For the text-containing cell, return its midpoint in (X, Y) coordinate format. 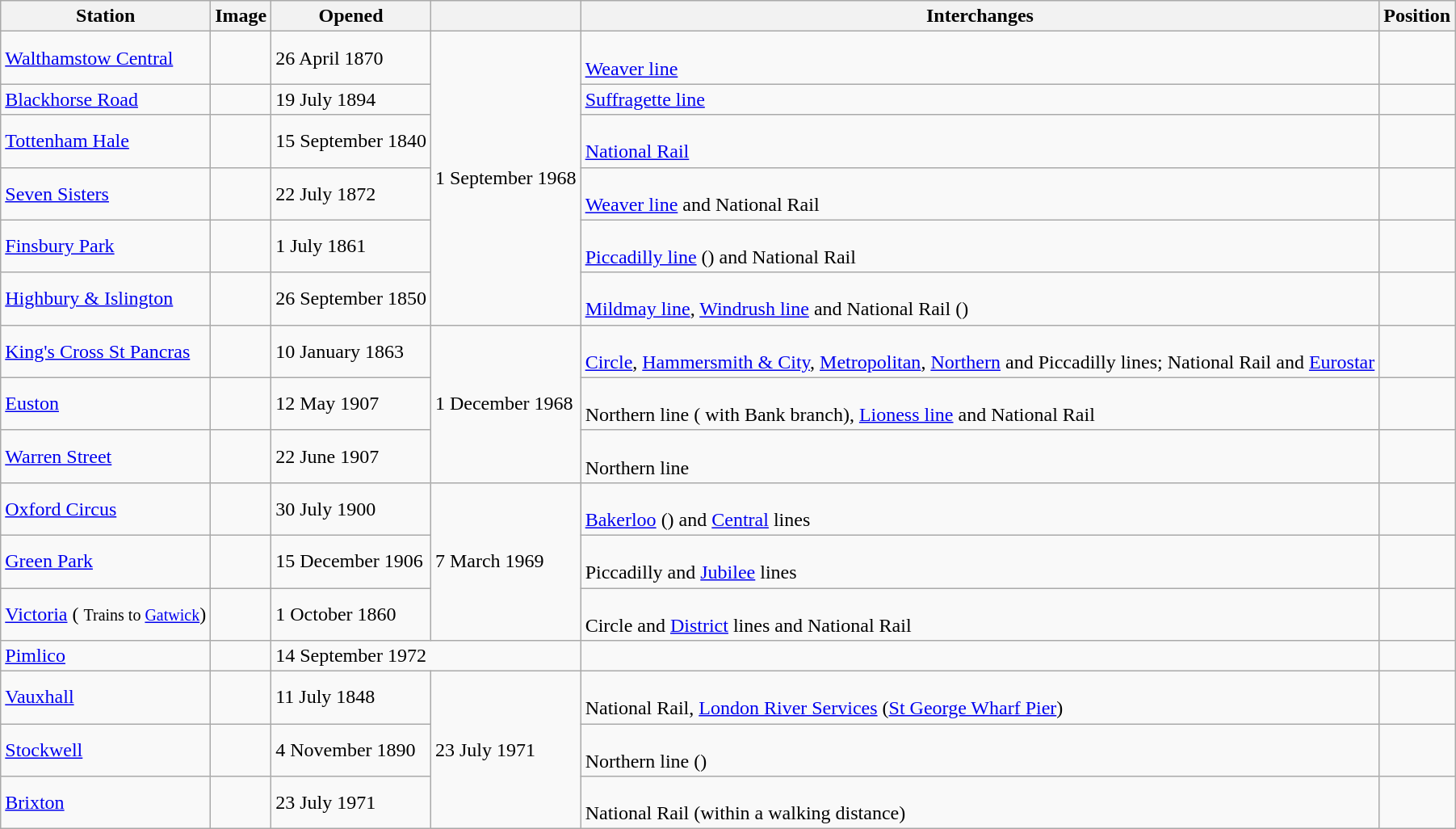
National Rail (980, 141)
Opened (351, 16)
22 June 1907 (351, 456)
Weaver line (980, 58)
Station (106, 16)
Green Park (106, 561)
National Rail (within a walking distance) (980, 803)
1 September 1968 (506, 178)
Euston (106, 404)
1 July 1861 (351, 246)
11 July 1848 (351, 698)
Bakerloo () and Central lines (980, 509)
1 December 1968 (506, 404)
Tottenham Hale (106, 141)
15 December 1906 (351, 561)
Piccadilly and Jubilee lines (980, 561)
Suffragette line (980, 99)
7 March 1969 (506, 561)
Brixton (106, 803)
14 September 1972 (426, 656)
12 May 1907 (351, 404)
Highbury & Islington (106, 299)
30 July 1900 (351, 509)
4 November 1890 (351, 750)
Circle, Hammersmith & City, Metropolitan, Northern and Piccadilly lines; National Rail and Eurostar (980, 351)
Victoria ( Trains to Gatwick) (106, 614)
Oxford Circus (106, 509)
22 July 1872 (351, 194)
Interchanges (980, 16)
Blackhorse Road (106, 99)
Vauxhall (106, 698)
Position (1417, 16)
Northern line () (980, 750)
Northern line ( with Bank branch), Lioness line and National Rail (980, 404)
Piccadilly line () and National Rail (980, 246)
1 October 1860 (351, 614)
26 April 1870 (351, 58)
Seven Sisters (106, 194)
Weaver line and National Rail (980, 194)
Circle and District lines and National Rail (980, 614)
Finsbury Park (106, 246)
Pimlico (106, 656)
Stockwell (106, 750)
19 July 1894 (351, 99)
Warren Street (106, 456)
National Rail, London River Services (St George Wharf Pier) (980, 698)
15 September 1840 (351, 141)
Mildmay line, Windrush line and National Rail () (980, 299)
Northern line (980, 456)
King's Cross St Pancras (106, 351)
Walthamstow Central (106, 58)
26 September 1850 (351, 299)
Image (241, 16)
10 January 1863 (351, 351)
